Capture the cell that displays the provided text and extract its [X, Y] central coordinate. 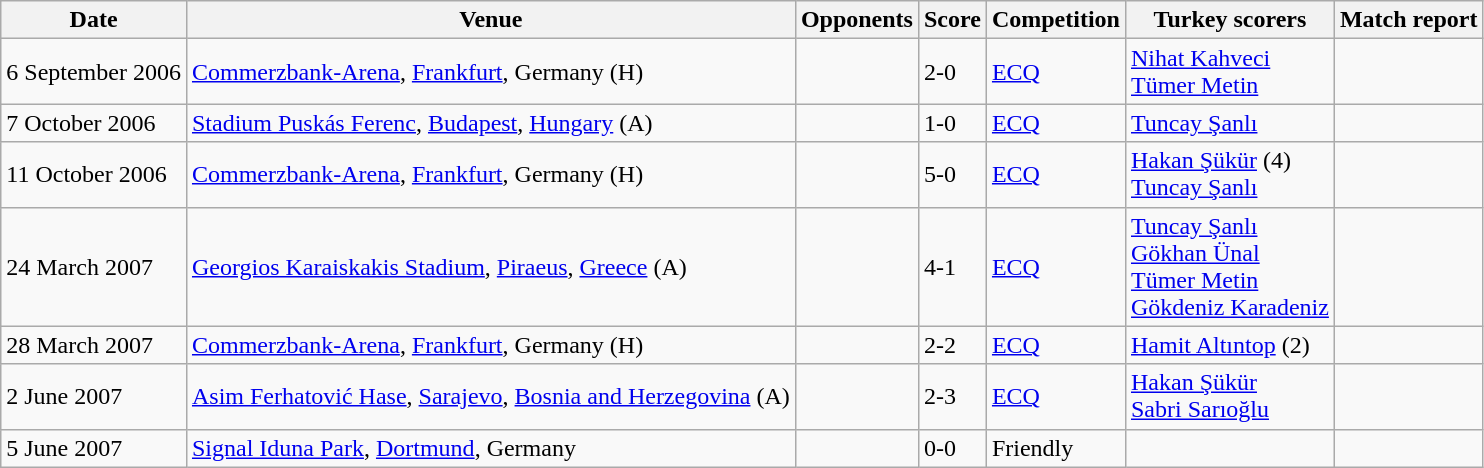
5 June 2007 [94, 448]
Opponents [856, 20]
4-1 [952, 266]
2-2 [952, 345]
Competition [1056, 20]
Hakan ŞükürSabri Sarıoğlu [1230, 396]
Stadium Puskás Ferenc, Budapest, Hungary (A) [490, 123]
6 September 2006 [94, 72]
1-0 [952, 123]
Tuncay ŞanlıGökhan ÜnalTümer MetinGökdeniz Karadeniz [1230, 266]
7 October 2006 [94, 123]
Venue [490, 20]
0-0 [952, 448]
2-0 [952, 72]
Nihat KahveciTümer Metin [1230, 72]
2 June 2007 [94, 396]
Friendly [1056, 448]
2-3 [952, 396]
28 March 2007 [94, 345]
Score [952, 20]
Tuncay Şanlı [1230, 123]
Match report [1408, 20]
5-0 [952, 174]
Hakan Şükür (4)Tuncay Şanlı [1230, 174]
Hamit Altıntop (2) [1230, 345]
Turkey scorers [1230, 20]
Date [94, 20]
Signal Iduna Park, Dortmund, Germany [490, 448]
24 March 2007 [94, 266]
11 October 2006 [94, 174]
Asim Ferhatović Hase, Sarajevo, Bosnia and Herzegovina (A) [490, 396]
Georgios Karaiskakis Stadium, Piraeus, Greece (A) [490, 266]
